Find where the given text appears and provide that cell's center as [X, Y] coordinate. 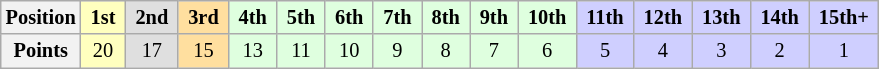
4 [663, 51]
1 [844, 51]
14th [779, 17]
Position [41, 17]
2nd [152, 17]
15 [203, 51]
5th [301, 17]
Points [41, 51]
13th [721, 17]
11 [301, 51]
20 [104, 51]
1st [104, 17]
9 [397, 51]
3rd [203, 17]
13 [253, 51]
6 [547, 51]
11th [604, 17]
15th+ [844, 17]
10 [349, 51]
2 [779, 51]
7 [494, 51]
8 [446, 51]
3 [721, 51]
12th [663, 17]
5 [604, 51]
6th [349, 17]
9th [494, 17]
8th [446, 17]
7th [397, 17]
4th [253, 17]
10th [547, 17]
17 [152, 51]
